Locate the cell with the specified text and output its [x, y] center coordinate. 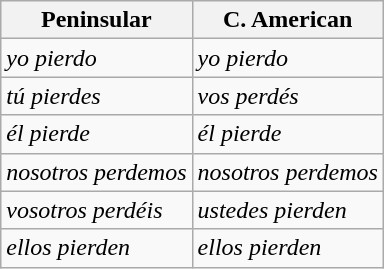
C. American [288, 20]
ustedes pierden [288, 210]
vosotros perdéis [96, 210]
vos perdés [288, 96]
Peninsular [96, 20]
tú pierdes [96, 96]
